Determine the (X, Y) coordinate at the center of the cell enclosing the given text.  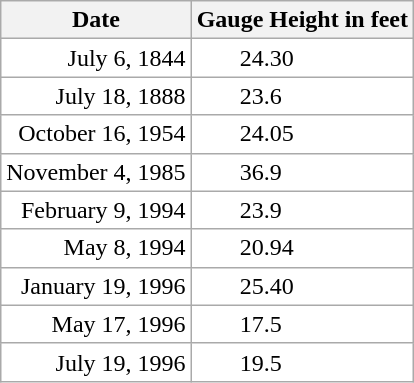
January 19, 1996 (96, 286)
23.9 (302, 210)
25.40 (302, 286)
Gauge Height in feet (302, 20)
Date (96, 20)
20.94 (302, 248)
May 17, 1996 (96, 324)
November 4, 1985 (96, 172)
24.30 (302, 58)
February 9, 1994 (96, 210)
July 6, 1844 (96, 58)
July 18, 1888 (96, 96)
36.9 (302, 172)
23.6 (302, 96)
October 16, 1954 (96, 134)
July 19, 1996 (96, 362)
19.5 (302, 362)
May 8, 1994 (96, 248)
24.05 (302, 134)
17.5 (302, 324)
